For the text-containing cell, return its midpoint in (x, y) coordinate format. 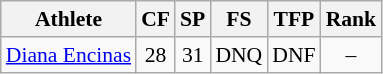
28 (156, 55)
SP (192, 19)
Diana Encinas (68, 55)
31 (192, 55)
– (352, 55)
FS (238, 19)
TFP (294, 19)
CF (156, 19)
DNQ (238, 55)
DNF (294, 55)
Athlete (68, 19)
Rank (352, 19)
